Pinpoint the cell where the given text exists, returning its (x, y) midpoint coordinate. 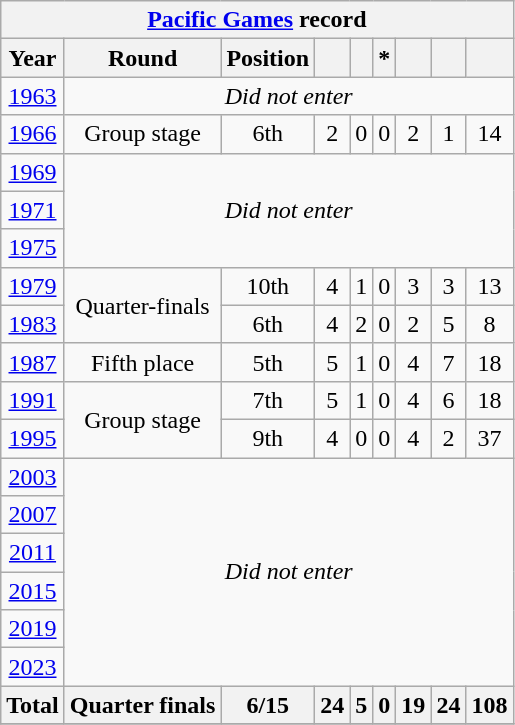
1969 (33, 172)
2023 (33, 667)
108 (490, 705)
2007 (33, 515)
19 (414, 705)
10th (268, 286)
Pacific Games record (257, 20)
6/15 (268, 705)
5th (268, 362)
13 (490, 286)
Quarter-finals (142, 305)
Position (268, 58)
6 (448, 400)
2019 (33, 629)
1971 (33, 210)
Quarter finals (142, 705)
1979 (33, 286)
1991 (33, 400)
Year (33, 58)
1963 (33, 96)
14 (490, 134)
1975 (33, 248)
1966 (33, 134)
* (384, 58)
Round (142, 58)
Fifth place (142, 362)
7th (268, 400)
2015 (33, 591)
Total (33, 705)
2011 (33, 553)
37 (490, 438)
7 (448, 362)
2003 (33, 477)
1987 (33, 362)
8 (490, 324)
1995 (33, 438)
1983 (33, 324)
9th (268, 438)
